Identify which cell holds the provided text, then report its (x, y) central coordinate. 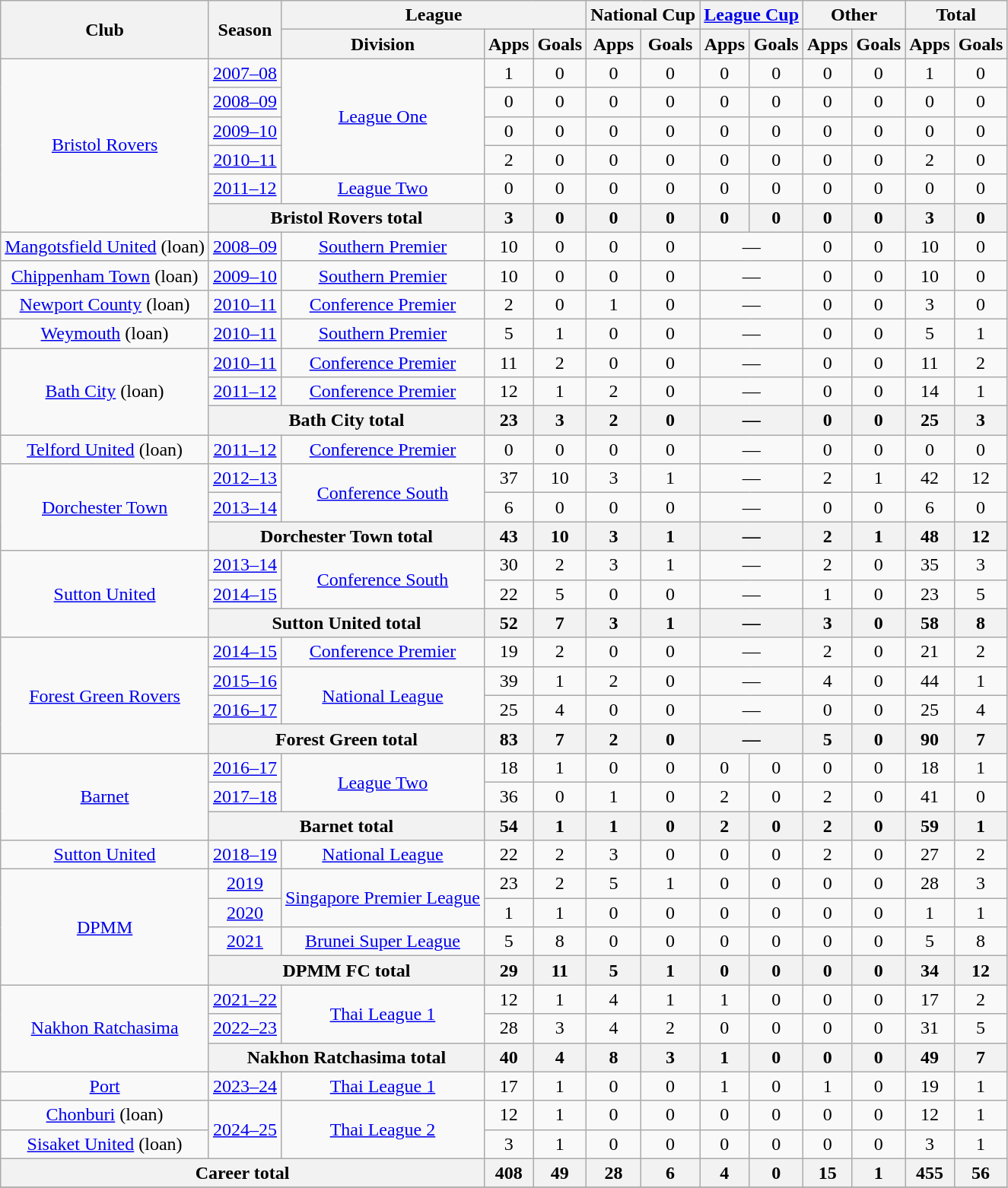
Other (854, 15)
83 (508, 739)
League One (382, 116)
48 (930, 536)
Dorchester Town (105, 507)
Division (382, 44)
14 (930, 392)
Forest Green total (346, 739)
Season (245, 30)
Club (105, 30)
Port (105, 1086)
43 (508, 536)
37 (508, 478)
Bath City (loan) (105, 392)
15 (828, 1173)
Sutton United total (346, 623)
2018–19 (245, 855)
Chippenham Town (loan) (105, 275)
54 (508, 825)
Nakhon Ratchasima total (346, 1057)
2021 (245, 942)
Career total (243, 1173)
39 (508, 681)
36 (508, 796)
National Cup (644, 15)
Total (956, 15)
Bristol Rovers total (346, 218)
21 (930, 652)
2021–22 (245, 999)
Weymouth (loan) (105, 333)
Dorchester Town total (346, 536)
31 (930, 1028)
Singapore Premier League (382, 898)
Mangotsfield United (loan) (105, 246)
59 (930, 825)
Newport County (loan) (105, 304)
27 (930, 855)
2017–18 (245, 796)
34 (930, 970)
2024–25 (245, 1129)
DPMM (105, 927)
Barnet (105, 796)
2007–08 (245, 73)
Thai League 2 (382, 1129)
40 (508, 1057)
2020 (245, 913)
56 (981, 1173)
90 (930, 739)
League (434, 15)
Bath City total (346, 421)
Sisaket United (loan) (105, 1144)
2023–24 (245, 1086)
30 (508, 565)
35 (930, 565)
Barnet total (346, 825)
42 (930, 478)
Forest Green Rovers (105, 695)
29 (508, 970)
Chonburi (loan) (105, 1115)
League Cup (752, 15)
Telford United (loan) (105, 449)
52 (508, 623)
Nakhon Ratchasima (105, 1028)
408 (508, 1173)
Brunei Super League (382, 942)
58 (930, 623)
41 (930, 796)
2022–23 (245, 1028)
2012–13 (245, 478)
2015–16 (245, 681)
44 (930, 681)
455 (930, 1173)
DPMM FC total (346, 970)
2019 (245, 884)
Bristol Rovers (105, 145)
